Extract the [X, Y] coordinate from the center of the cell holding the provided text.  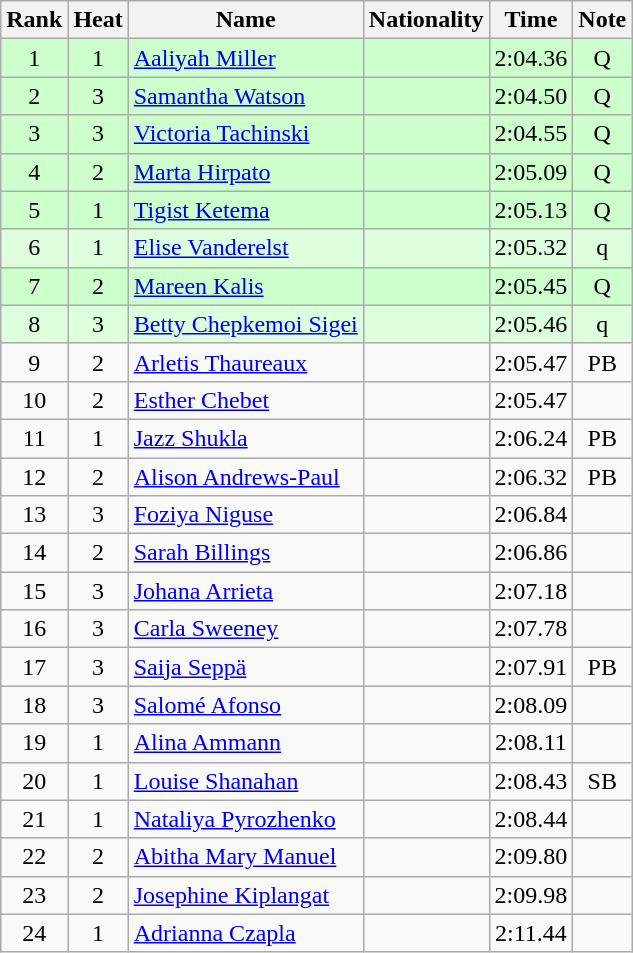
2:07.91 [531, 667]
2:04.36 [531, 58]
Mareen Kalis [246, 286]
19 [34, 743]
SB [602, 781]
13 [34, 515]
15 [34, 591]
22 [34, 857]
2:07.78 [531, 629]
Name [246, 20]
9 [34, 362]
Sarah Billings [246, 553]
Heat [98, 20]
4 [34, 172]
2:06.24 [531, 438]
2:09.80 [531, 857]
Alison Andrews-Paul [246, 477]
17 [34, 667]
2:08.09 [531, 705]
2:04.55 [531, 134]
Johana Arrieta [246, 591]
Aaliyah Miller [246, 58]
12 [34, 477]
2:08.11 [531, 743]
Samantha Watson [246, 96]
Saija Seppä [246, 667]
21 [34, 819]
Note [602, 20]
Arletis Thaureaux [246, 362]
Betty Chepkemoi Sigei [246, 324]
Time [531, 20]
20 [34, 781]
Abitha Mary Manuel [246, 857]
11 [34, 438]
10 [34, 400]
Esther Chebet [246, 400]
2:09.98 [531, 895]
18 [34, 705]
Foziya Niguse [246, 515]
Elise Vanderelst [246, 248]
2:06.86 [531, 553]
23 [34, 895]
Rank [34, 20]
Jazz Shukla [246, 438]
Nationality [426, 20]
Tigist Ketema [246, 210]
Adrianna Czapla [246, 933]
Marta Hirpato [246, 172]
Louise Shanahan [246, 781]
2:05.45 [531, 286]
Josephine Kiplangat [246, 895]
Victoria Tachinski [246, 134]
Nataliya Pyrozhenko [246, 819]
7 [34, 286]
2:06.84 [531, 515]
2:05.32 [531, 248]
5 [34, 210]
2:08.44 [531, 819]
2:05.13 [531, 210]
2:05.46 [531, 324]
Carla Sweeney [246, 629]
14 [34, 553]
24 [34, 933]
16 [34, 629]
8 [34, 324]
2:05.09 [531, 172]
2:06.32 [531, 477]
Alina Ammann [246, 743]
Salomé Afonso [246, 705]
2:11.44 [531, 933]
2:08.43 [531, 781]
2:07.18 [531, 591]
6 [34, 248]
2:04.50 [531, 96]
